For the text-containing cell, return its midpoint in (x, y) coordinate format. 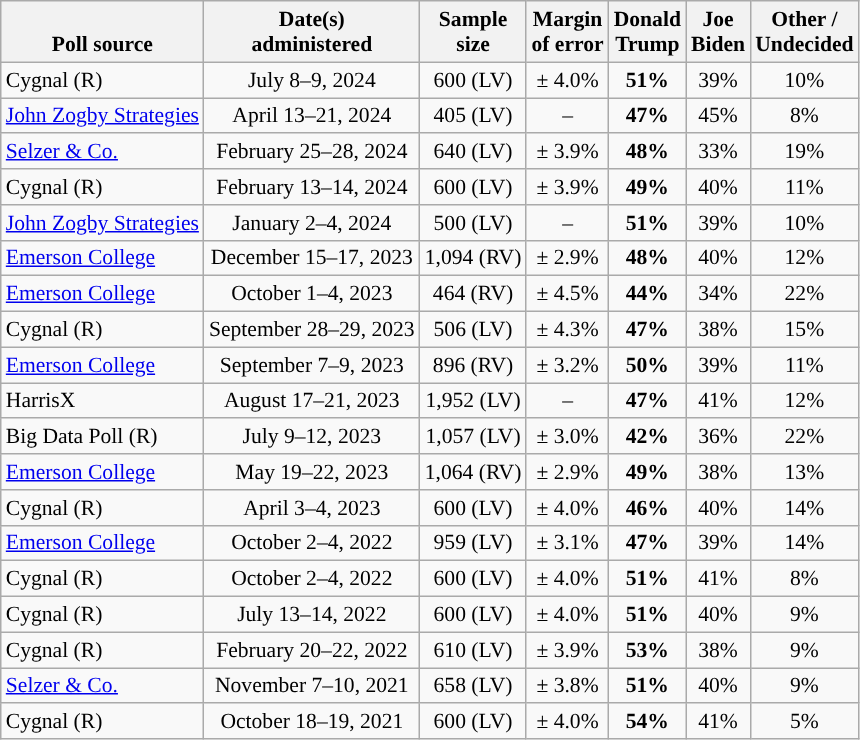
October 1–4, 2023 (312, 294)
July 13–14, 2022 (312, 615)
42% (648, 437)
13% (804, 472)
464 (RV) (474, 294)
August 17–21, 2023 (312, 401)
Date(s)administered (312, 32)
1,064 (RV) (474, 472)
February 13–14, 2024 (312, 187)
± 3.0% (567, 437)
640 (LV) (474, 152)
October 18–19, 2021 (312, 722)
DonaldTrump (648, 32)
April 3–4, 2023 (312, 508)
36% (718, 437)
September 28–29, 2023 (312, 330)
500 (LV) (474, 223)
February 20–22, 2022 (312, 650)
Big Data Poll (R) (102, 437)
33% (718, 152)
5% (804, 722)
± 3.1% (567, 543)
July 9–12, 2023 (312, 437)
959 (LV) (474, 543)
July 8–9, 2024 (312, 80)
November 7–10, 2021 (312, 686)
1,057 (LV) (474, 437)
34% (718, 294)
± 4.5% (567, 294)
50% (648, 365)
506 (LV) (474, 330)
610 (LV) (474, 650)
44% (648, 294)
Other /Undecided (804, 32)
54% (648, 722)
45% (718, 116)
46% (648, 508)
January 2–4, 2024 (312, 223)
February 25–28, 2024 (312, 152)
15% (804, 330)
Samplesize (474, 32)
December 15–17, 2023 (312, 258)
19% (804, 152)
HarrisX (102, 401)
Poll source (102, 32)
1,952 (LV) (474, 401)
± 3.2% (567, 365)
Marginof error (567, 32)
± 4.3% (567, 330)
1,094 (RV) (474, 258)
May 19–22, 2023 (312, 472)
± 3.8% (567, 686)
405 (LV) (474, 116)
April 13–21, 2024 (312, 116)
896 (RV) (474, 365)
658 (LV) (474, 686)
JoeBiden (718, 32)
September 7–9, 2023 (312, 365)
53% (648, 650)
